Detect which cell encompasses the target text, then output its [x, y] center coordinate. 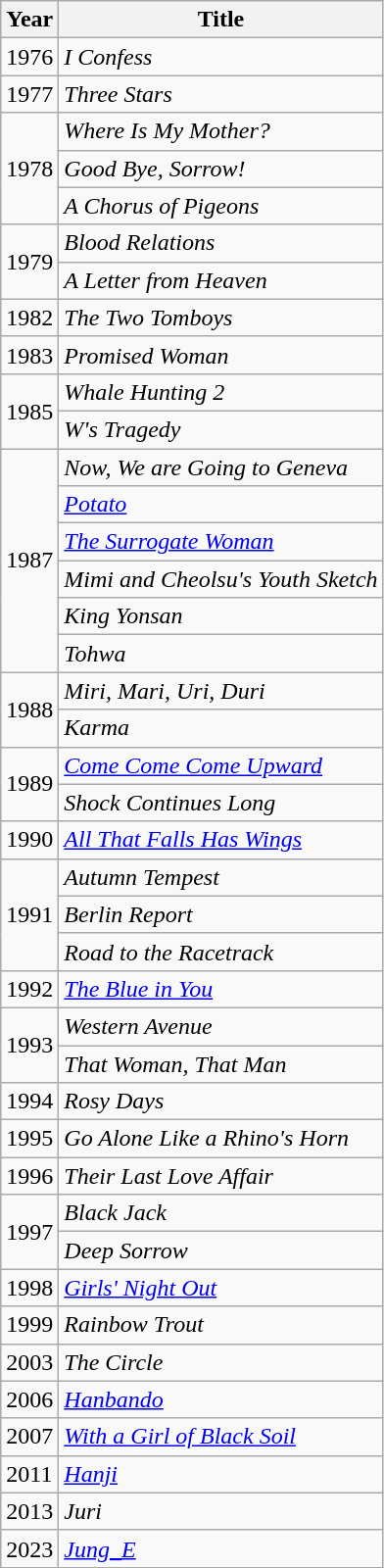
2007 [29, 1437]
1995 [29, 1139]
Deep Sorrow [221, 1250]
Go Alone Like a Rhino's Horn [221, 1139]
1997 [29, 1232]
2006 [29, 1399]
Their Last Love Affair [221, 1176]
The Two Tomboys [221, 318]
Autumn Tempest [221, 877]
1983 [29, 355]
1976 [29, 57]
The Blue in You [221, 989]
Berlin Report [221, 914]
The Circle [221, 1362]
Tohwa [221, 654]
1999 [29, 1325]
King Yonsan [221, 616]
All That Falls Has Wings [221, 840]
1996 [29, 1176]
A Letter from Heaven [221, 280]
I Confess [221, 57]
That Woman, That Man [221, 1063]
Juri [221, 1511]
Shock Continues Long [221, 803]
1985 [29, 411]
With a Girl of Black Soil [221, 1437]
1987 [29, 561]
Blood Relations [221, 243]
Girls' Night Out [221, 1288]
Karma [221, 728]
1990 [29, 840]
The Surrogate Woman [221, 542]
Now, We are Going to Geneva [221, 467]
Good Bye, Sorrow! [221, 169]
Whale Hunting 2 [221, 392]
1994 [29, 1102]
W's Tragedy [221, 429]
1992 [29, 989]
Black Jack [221, 1213]
1978 [29, 169]
Year [29, 20]
Western Avenue [221, 1026]
Where Is My Mother? [221, 131]
2013 [29, 1511]
A Chorus of Pigeons [221, 206]
1979 [29, 262]
Title [221, 20]
Road to the Racetrack [221, 952]
1977 [29, 94]
1991 [29, 914]
Mimi and Cheolsu's Youth Sketch [221, 579]
Potato [221, 505]
2003 [29, 1362]
Come Come Come Upward [221, 765]
1993 [29, 1045]
Three Stars [221, 94]
Rainbow Trout [221, 1325]
2023 [29, 1548]
1988 [29, 710]
Hanji [221, 1474]
Miri, Mari, Uri, Duri [221, 691]
2011 [29, 1474]
1982 [29, 318]
Rosy Days [221, 1102]
1989 [29, 784]
Hanbando [221, 1399]
Promised Woman [221, 355]
1998 [29, 1288]
Jung_E [221, 1548]
